Determine the [x, y] coordinate at the center of the cell enclosing the given text.  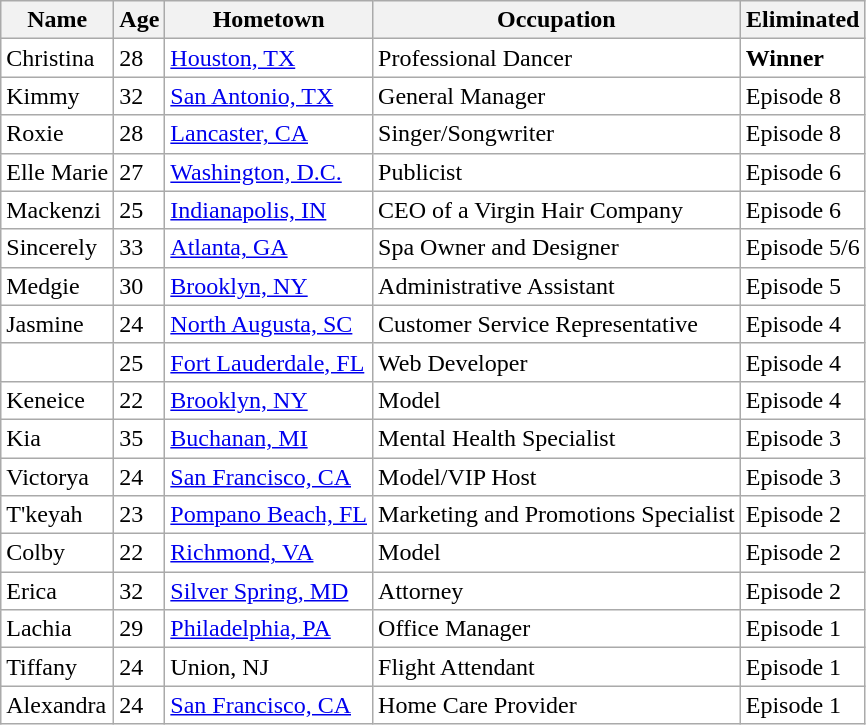
Web Developer [557, 362]
Name [58, 20]
Marketing and Promotions Specialist [557, 515]
27 [140, 172]
Tiffany [58, 667]
Episode 5 [802, 286]
Episode 5/6 [802, 248]
Union, NJ [269, 667]
Kimmy [58, 96]
General Manager [557, 96]
Sincerely [58, 248]
Professional Dancer [557, 58]
Attorney [557, 591]
Atlanta, GA [269, 248]
30 [140, 286]
Houston, TX [269, 58]
North Augusta, SC [269, 324]
Winner [802, 58]
Alexandra [58, 705]
Erica [58, 591]
Indianapolis, IN [269, 210]
T'keyah [58, 515]
Roxie [58, 134]
Age [140, 20]
Fort Lauderdale, FL [269, 362]
CEO of a Virgin Hair Company [557, 210]
Office Manager [557, 629]
Mental Health Specialist [557, 438]
Christina [58, 58]
Silver Spring, MD [269, 591]
Jasmine [58, 324]
Kia [58, 438]
Buchanan, MI [269, 438]
Mackenzi [58, 210]
Flight Attendant [557, 667]
San Antonio, TX [269, 96]
Home Care Provider [557, 705]
29 [140, 629]
Administrative Assistant [557, 286]
Spa Owner and Designer [557, 248]
35 [140, 438]
Washington, D.C. [269, 172]
Lancaster, CA [269, 134]
Singer/Songwriter [557, 134]
Pompano Beach, FL [269, 515]
Model/VIP Host [557, 477]
Keneice [58, 400]
Philadelphia, PA [269, 629]
Publicist [557, 172]
Customer Service Representative [557, 324]
Victorya [58, 477]
Occupation [557, 20]
Eliminated [802, 20]
23 [140, 515]
Medgie [58, 286]
Lachia [58, 629]
Elle Marie [58, 172]
Hometown [269, 20]
Colby [58, 553]
Richmond, VA [269, 553]
33 [140, 248]
